Return the [x, y] coordinate for the center point of the cell that contains the specified text.  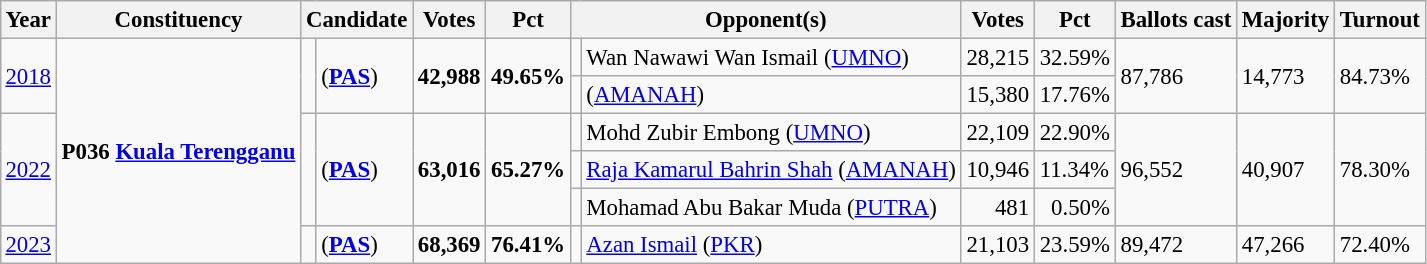
Ballots cast [1176, 20]
Raja Kamarul Bahrin Shah (AMANAH) [771, 170]
Turnout [1380, 20]
10,946 [998, 170]
47,266 [1286, 245]
72.40% [1380, 245]
42,988 [450, 76]
2023 [28, 245]
2022 [28, 170]
22,109 [998, 133]
2018 [28, 76]
Candidate [357, 20]
Azan Ismail (PKR) [771, 245]
14,773 [1286, 76]
23.59% [1074, 245]
76.41% [528, 245]
87,786 [1176, 76]
Mohamad Abu Bakar Muda (PUTRA) [771, 208]
40,907 [1286, 170]
22.90% [1074, 133]
Majority [1286, 20]
65.27% [528, 170]
Constituency [178, 20]
96,552 [1176, 170]
78.30% [1380, 170]
481 [998, 208]
Opponent(s) [766, 20]
28,215 [998, 57]
Mohd Zubir Embong (UMNO) [771, 133]
63,016 [450, 170]
0.50% [1074, 208]
17.76% [1074, 95]
84.73% [1380, 76]
49.65% [528, 76]
68,369 [450, 245]
(AMANAH) [771, 95]
32.59% [1074, 57]
P036 Kuala Terengganu [178, 151]
11.34% [1074, 170]
Wan Nawawi Wan Ismail (UMNO) [771, 57]
Year [28, 20]
21,103 [998, 245]
89,472 [1176, 245]
15,380 [998, 95]
